Extract the [x, y] coordinate from the center of the cell holding the provided text.  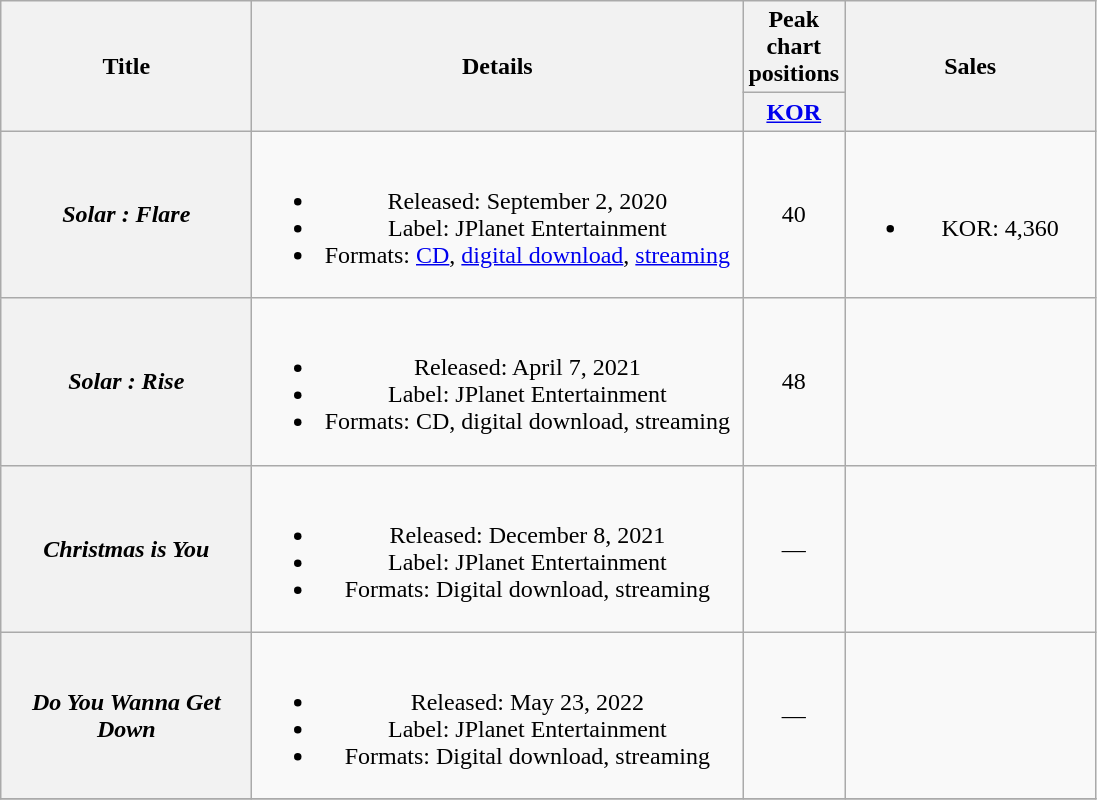
KOR: 4,360 [970, 214]
Christmas is You [126, 548]
Solar : Rise [126, 382]
Solar : Flare [126, 214]
Title [126, 66]
Peak chart positions [794, 47]
Details [498, 66]
40 [794, 214]
Released: April 7, 2021Label: JPlanet EntertainmentFormats: CD, digital download, streaming [498, 382]
Released: December 8, 2021Label: JPlanet EntertainmentFormats: Digital download, streaming [498, 548]
Do You Wanna Get Down [126, 716]
48 [794, 382]
Sales [970, 66]
Released: September 2, 2020Label: JPlanet EntertainmentFormats: CD, digital download, streaming [498, 214]
KOR [794, 112]
Released: May 23, 2022Label: JPlanet EntertainmentFormats: Digital download, streaming [498, 716]
